Scan for the cell matching the given text and deliver its (x, y) coordinate at center. 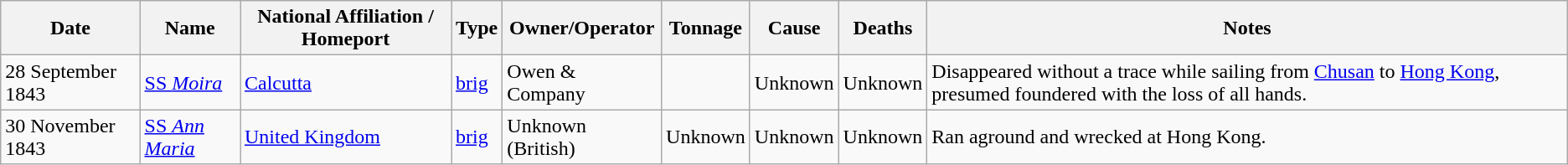
Deaths (883, 28)
Notes (1247, 28)
Ran aground and wrecked at Hong Kong. (1247, 137)
SS Ann Maria (189, 137)
Unknown (British) (582, 137)
Cause (794, 28)
28 September 1843 (70, 82)
SS Moira (189, 82)
Disappeared without a trace while sailing from Chusan to Hong Kong, presumed foundered with the loss of all hands. (1247, 82)
Date (70, 28)
30 November 1843 (70, 137)
Name (189, 28)
Owner/Operator (582, 28)
Owen & Company (582, 82)
United Kingdom (345, 137)
Type (476, 28)
Calcutta (345, 82)
Tonnage (706, 28)
National Affiliation / Homeport (345, 28)
